Provide the (X, Y) coordinate of the cell's center where the given text is located.  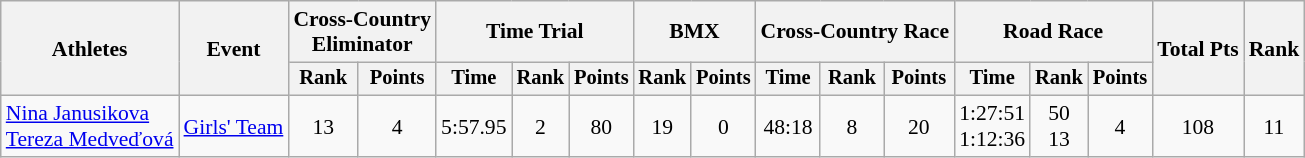
0 (723, 126)
Time Trial (534, 32)
BMX (695, 32)
Athletes (90, 48)
Road Race (1053, 32)
Total Pts (1198, 48)
48:18 (788, 126)
8 (852, 126)
5013 (1059, 126)
20 (920, 126)
Event (234, 48)
5:57.95 (474, 126)
80 (601, 126)
1:27:511:12:36 (992, 126)
108 (1198, 126)
13 (323, 126)
Cross-CountryEliminator (362, 32)
Cross-Country Race (856, 32)
Nina JanusikovaTereza Medveďová (90, 126)
2 (541, 126)
11 (1274, 126)
Girls' Team (234, 126)
19 (663, 126)
